Detect which cell encompasses the target text, then output its [X, Y] center coordinate. 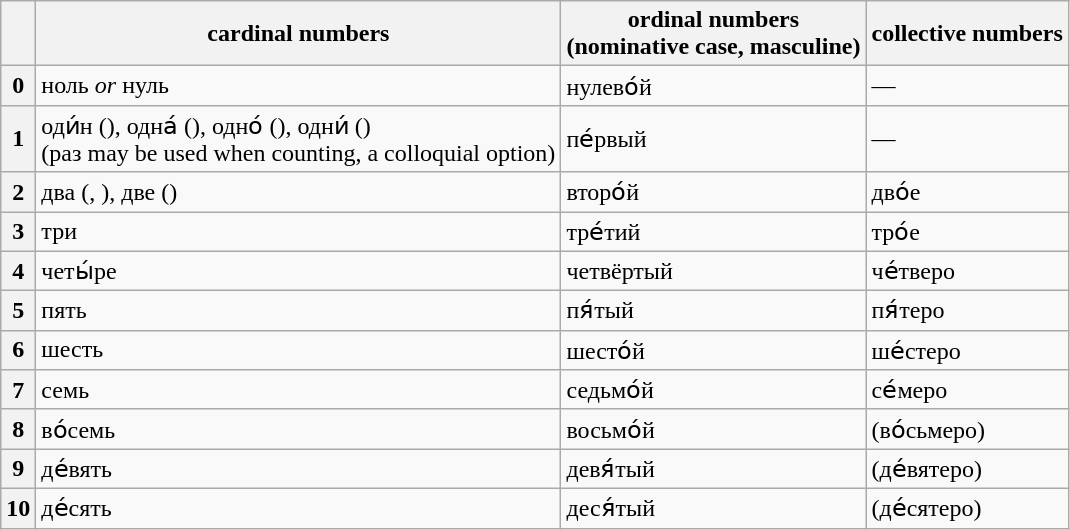
восьмо́й [714, 429]
второ́й [714, 192]
шесть [298, 350]
деся́тый [714, 508]
5 [18, 311]
семь [298, 390]
пя́теро [967, 311]
10 [18, 508]
cardinal numbers [298, 34]
де́сять [298, 508]
че́тверо [967, 271]
пять [298, 311]
(де́вятеро) [967, 469]
3 [18, 232]
(де́сятеро) [967, 508]
нулево́й [714, 86]
1 [18, 138]
пя́тый [714, 311]
два (, ), две () [298, 192]
седьмо́й [714, 390]
три [298, 232]
collective numbers [967, 34]
9 [18, 469]
четвёртый [714, 271]
тро́е [967, 232]
0 [18, 86]
се́меро [967, 390]
ноль or нуль [298, 86]
4 [18, 271]
6 [18, 350]
2 [18, 192]
8 [18, 429]
во́семь [298, 429]
шесто́й [714, 350]
дво́е [967, 192]
(во́сьмеро) [967, 429]
7 [18, 390]
ше́стеро [967, 350]
де́вять [298, 469]
ordinal numbers(nominative case, masculine) [714, 34]
пе́рвый [714, 138]
оди́н (), одна́ (), одно́ (), одни́ ()(раз may be used when counting, a colloquial option) [298, 138]
девя́тый [714, 469]
тре́тий [714, 232]
четы́ре [298, 271]
